Output the (X, Y) coordinate of the center of the cell containing the given text.  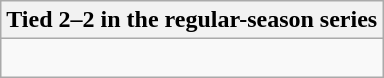
Tied 2–2 in the regular-season series (192, 20)
